Search for the cell housing the specified text and yield its (x, y) center coordinate. 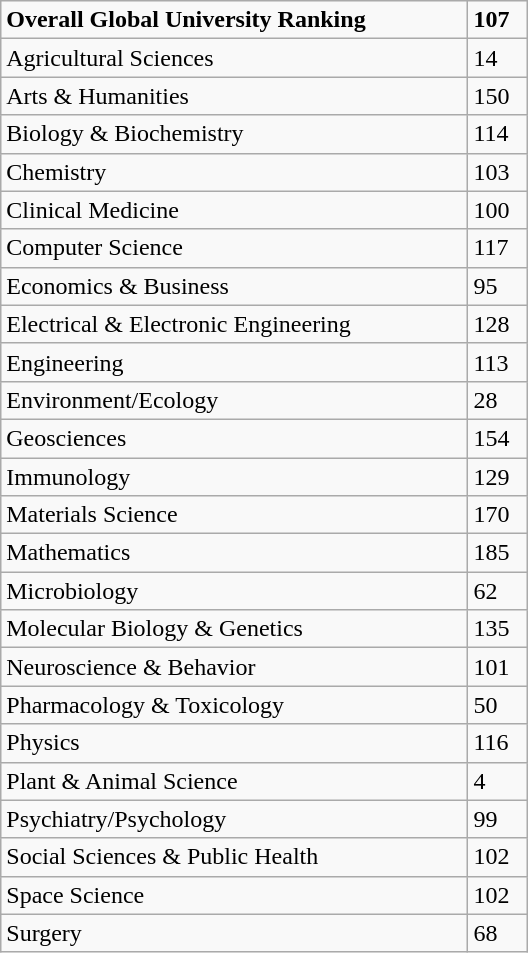
Chemistry (234, 172)
Materials Science (234, 515)
68 (498, 933)
107 (498, 20)
Neuroscience & Behavior (234, 667)
Mathematics (234, 553)
99 (498, 819)
Electrical & Electronic Engineering (234, 324)
128 (498, 324)
Clinical Medicine (234, 210)
101 (498, 667)
Agricultural Sciences (234, 58)
154 (498, 438)
Environment/Ecology (234, 400)
116 (498, 743)
28 (498, 400)
Physics (234, 743)
170 (498, 515)
100 (498, 210)
4 (498, 781)
Arts & Humanities (234, 96)
Overall Global University Ranking (234, 20)
Molecular Biology & Genetics (234, 629)
Biology & Biochemistry (234, 134)
Pharmacology & Toxicology (234, 705)
Microbiology (234, 591)
Economics & Business (234, 286)
Immunology (234, 477)
14 (498, 58)
Surgery (234, 933)
Social Sciences & Public Health (234, 857)
135 (498, 629)
Plant & Animal Science (234, 781)
Geosciences (234, 438)
Psychiatry/Psychology (234, 819)
117 (498, 248)
103 (498, 172)
Computer Science (234, 248)
Space Science (234, 895)
95 (498, 286)
Engineering (234, 362)
62 (498, 591)
50 (498, 705)
150 (498, 96)
129 (498, 477)
185 (498, 553)
114 (498, 134)
113 (498, 362)
